Determine the [x, y] coordinate at the center of the cell enclosing the given text.  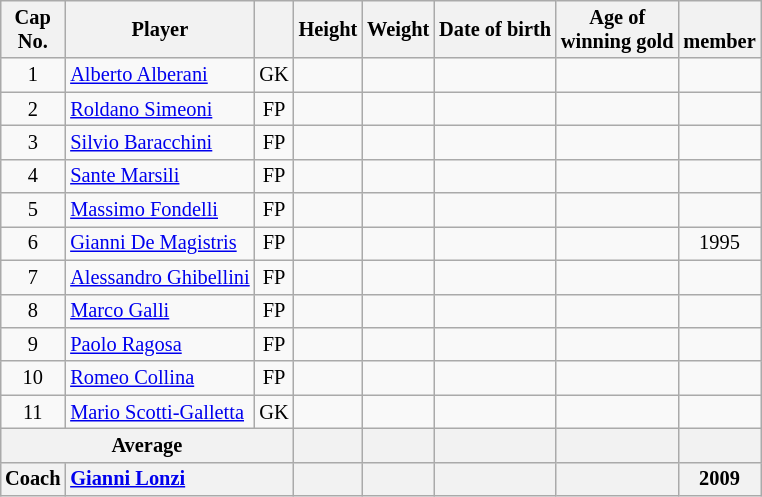
Height [328, 29]
Massimo Fondelli [160, 210]
Marco Galli [160, 311]
Roldano Simeoni [160, 109]
member [719, 29]
Alberto Alberani [160, 75]
Gianni De Magistris [160, 243]
Weight [398, 29]
6 [32, 243]
8 [32, 311]
Romeo Collina [160, 378]
1 [32, 75]
Age ofwinning gold [617, 29]
11 [32, 412]
10 [32, 378]
Paolo Ragosa [160, 344]
Sante Marsili [160, 176]
Gianni Lonzi [179, 479]
Silvio Baracchini [160, 142]
Coach [32, 479]
Player [160, 29]
Alessandro Ghibellini [160, 277]
5 [32, 210]
3 [32, 142]
Date of birth [495, 29]
2009 [719, 479]
Average [146, 445]
2 [32, 109]
1995 [719, 243]
7 [32, 277]
CapNo. [32, 29]
4 [32, 176]
Mario Scotti-Galletta [160, 412]
9 [32, 344]
